Search for the cell housing the specified text and yield its [X, Y] center coordinate. 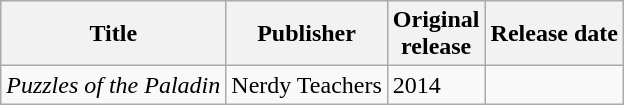
Release date [554, 34]
Originalrelease [436, 34]
Title [114, 34]
Publisher [307, 34]
Nerdy Teachers [307, 85]
Puzzles of the Paladin [114, 85]
2014 [436, 85]
